Provide the (X, Y) coordinate of the cell's center where the given text is located.  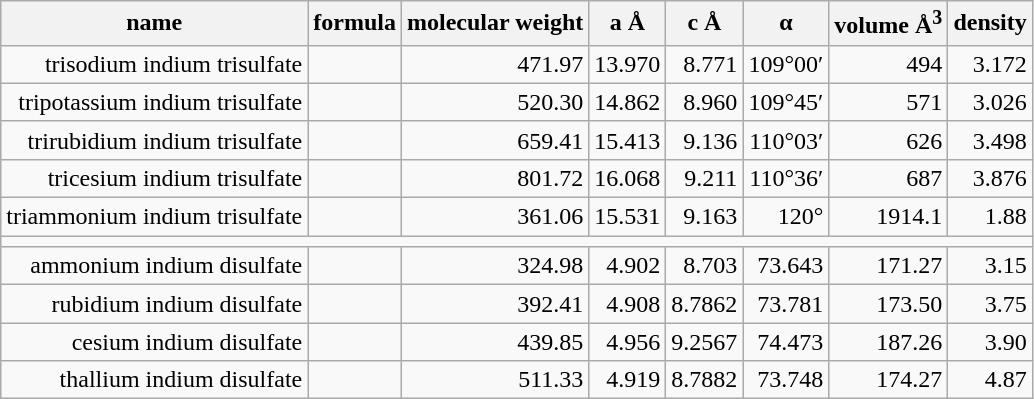
triammonium indium trisulfate (154, 217)
14.862 (628, 102)
110°36′ (786, 178)
16.068 (628, 178)
trisodium indium trisulfate (154, 64)
4.902 (628, 266)
171.27 (888, 266)
tricesium indium trisulfate (154, 178)
520.30 (496, 102)
687 (888, 178)
73.643 (786, 266)
3.75 (990, 304)
173.50 (888, 304)
109°45′ (786, 102)
3.026 (990, 102)
1.88 (990, 217)
9.163 (704, 217)
rubidium indium disulfate (154, 304)
15.531 (628, 217)
571 (888, 102)
73.781 (786, 304)
174.27 (888, 380)
4.919 (628, 380)
a Å (628, 24)
3.876 (990, 178)
8.960 (704, 102)
3.498 (990, 140)
9.136 (704, 140)
α (786, 24)
392.41 (496, 304)
120° (786, 217)
801.72 (496, 178)
109°00′ (786, 64)
494 (888, 64)
324.98 (496, 266)
4.956 (628, 342)
659.41 (496, 140)
cesium indium disulfate (154, 342)
73.748 (786, 380)
3.15 (990, 266)
110°03′ (786, 140)
molecular weight (496, 24)
187.26 (888, 342)
626 (888, 140)
ammonium indium disulfate (154, 266)
511.33 (496, 380)
4.908 (628, 304)
9.2567 (704, 342)
361.06 (496, 217)
4.87 (990, 380)
8.703 (704, 266)
13.970 (628, 64)
1914.1 (888, 217)
volume Å3 (888, 24)
8.771 (704, 64)
439.85 (496, 342)
c Å (704, 24)
name (154, 24)
formula (355, 24)
15.413 (628, 140)
3.90 (990, 342)
8.7882 (704, 380)
tripotassium indium trisulfate (154, 102)
3.172 (990, 64)
9.211 (704, 178)
density (990, 24)
74.473 (786, 342)
thallium indium disulfate (154, 380)
8.7862 (704, 304)
trirubidium indium trisulfate (154, 140)
471.97 (496, 64)
